Return [x, y] of the center of cell containing provided text 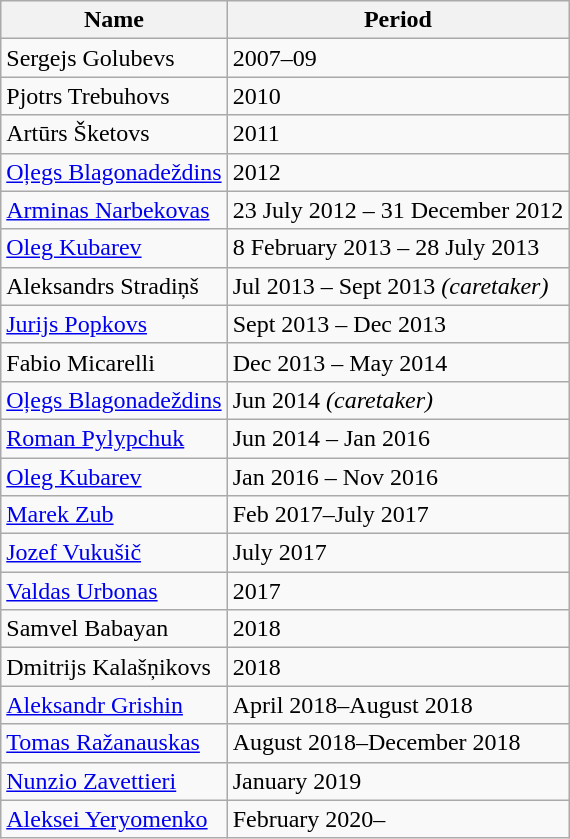
Jul 2013 – Sept 2013 (caretaker) [398, 286]
January 2019 [398, 781]
Valdas Urbonas [114, 591]
Period [398, 20]
Dec 2013 – May 2014 [398, 362]
Dmitrijs Kalašņikovs [114, 667]
Aleksandrs Stradiņš [114, 286]
Roman Pylypchuk [114, 438]
August 2018–December 2018 [398, 743]
Marek Zub [114, 515]
Jozef Vukušič [114, 553]
Name [114, 20]
Aleksei Yeryomenko [114, 819]
Nunzio Zavettieri [114, 781]
23 July 2012 – 31 December 2012 [398, 210]
2010 [398, 96]
Jurijs Popkovs [114, 324]
Jun 2014 (caretaker) [398, 400]
Arminas Narbekovas [114, 210]
8 February 2013 – 28 July 2013 [398, 248]
Pjotrs Trebuhovs [114, 96]
February 2020– [398, 819]
Artūrs Šketovs [114, 134]
2017 [398, 591]
Tomas Ražanauskas [114, 743]
Sept 2013 – Dec 2013 [398, 324]
2011 [398, 134]
2012 [398, 172]
Jun 2014 – Jan 2016 [398, 438]
April 2018–August 2018 [398, 705]
Samvel Babayan [114, 629]
July 2017 [398, 553]
Sergejs Golubevs [114, 58]
Feb 2017–July 2017 [398, 515]
Fabio Micarelli [114, 362]
Aleksandr Grishin [114, 705]
Jan 2016 – Nov 2016 [398, 477]
2007–09 [398, 58]
